Return the [x, y] coordinate for the center point of the cell that contains the specified text.  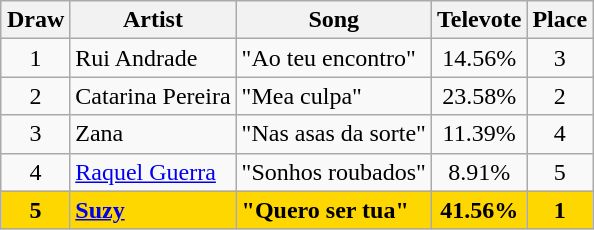
Suzy [153, 210]
11.39% [478, 134]
Draw [35, 20]
"Quero ser tua" [334, 210]
14.56% [478, 58]
23.58% [478, 96]
Zana [153, 134]
Raquel Guerra [153, 172]
"Sonhos roubados" [334, 172]
Catarina Pereira [153, 96]
"Ao teu encontro" [334, 58]
"Mea culpa" [334, 96]
Televote [478, 20]
Rui Andrade [153, 58]
"Nas asas da sorte" [334, 134]
Place [560, 20]
Song [334, 20]
Artist [153, 20]
8.91% [478, 172]
41.56% [478, 210]
